Detect which cell encompasses the target text, then output its [X, Y] center coordinate. 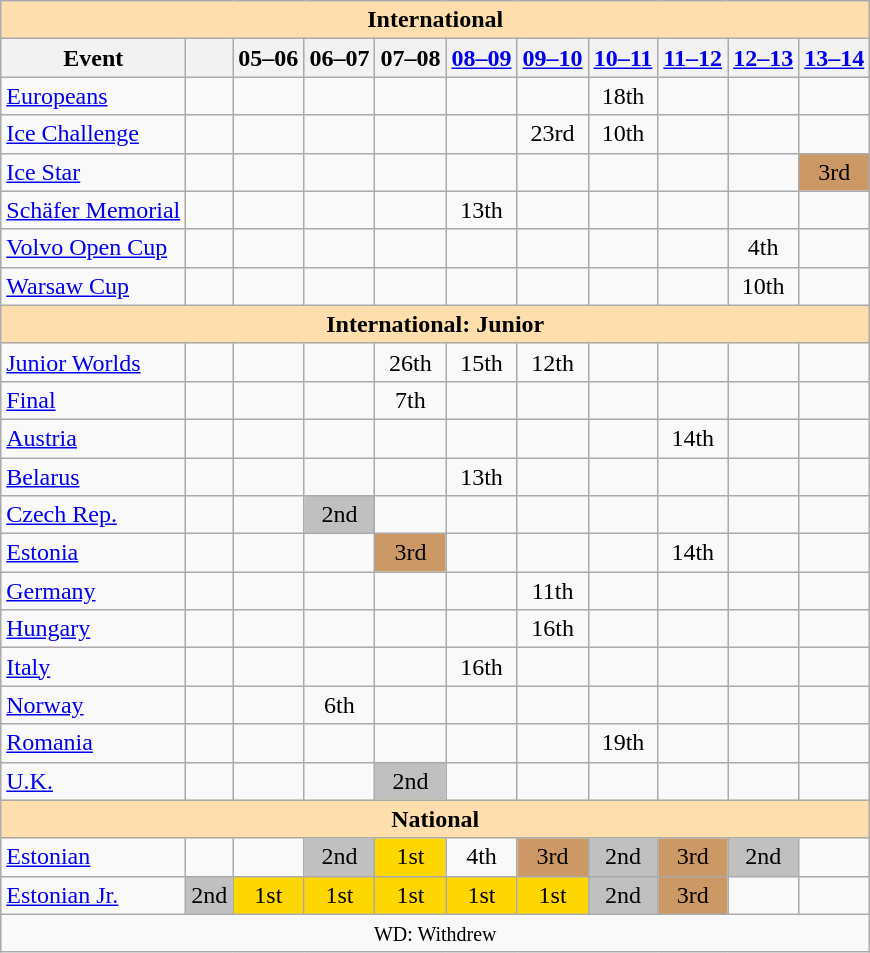
Austria [94, 438]
Romania [94, 743]
Hungary [94, 629]
6th [340, 705]
10–11 [623, 58]
Estonia [94, 553]
Europeans [94, 96]
11–12 [693, 58]
National [436, 819]
05–06 [268, 58]
Final [94, 400]
Ice Star [94, 172]
Czech Rep. [94, 515]
13–14 [834, 58]
International [436, 20]
19th [623, 743]
08–09 [482, 58]
Italy [94, 667]
15th [482, 362]
Belarus [94, 477]
12–13 [764, 58]
Ice Challenge [94, 134]
23rd [552, 134]
11th [552, 591]
Schäfer Memorial [94, 210]
WD: Withdrew [436, 933]
Event [94, 58]
Volvo Open Cup [94, 248]
12th [552, 362]
International: Junior [436, 324]
Warsaw Cup [94, 286]
18th [623, 96]
09–10 [552, 58]
U.K. [94, 781]
Germany [94, 591]
06–07 [340, 58]
Norway [94, 705]
7th [410, 400]
Estonian Jr. [94, 895]
Junior Worlds [94, 362]
26th [410, 362]
07–08 [410, 58]
Estonian [94, 857]
